Capture the cell that displays the provided text and extract its (x, y) central coordinate. 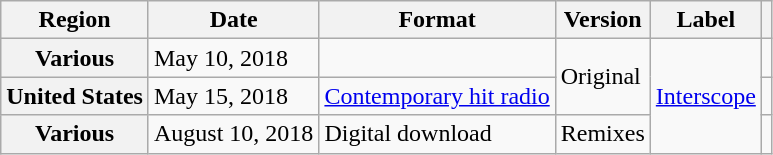
Original (602, 77)
United States (75, 96)
Digital download (437, 134)
May 15, 2018 (233, 96)
Label (706, 20)
May 10, 2018 (233, 58)
Remixes (602, 134)
Interscope (706, 96)
Format (437, 20)
August 10, 2018 (233, 134)
Contemporary hit radio (437, 96)
Date (233, 20)
Region (75, 20)
Version (602, 20)
